Extract the [x, y] coordinate from the center of the cell holding the provided text.  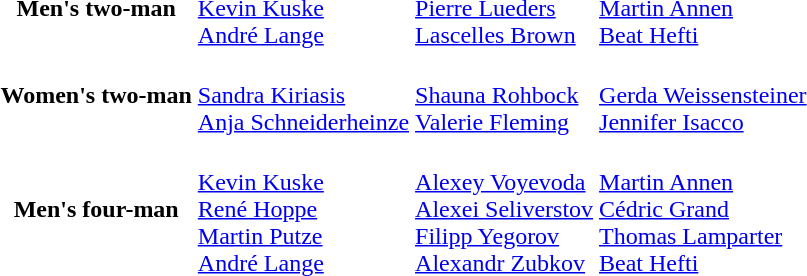
Shauna RohbockValerie Fleming [504, 95]
Sandra KiriasisAnja Schneiderheinze [303, 95]
